Provide the (X, Y) coordinate of the cell's center where the given text is located.  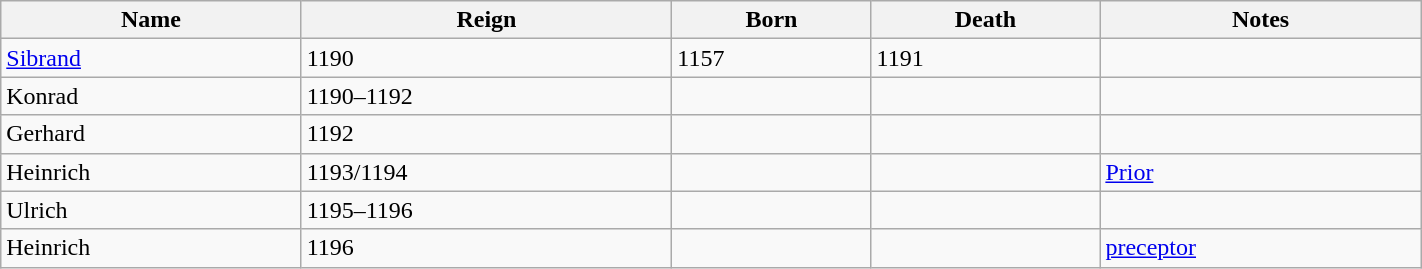
1190 (486, 58)
1190–1192 (486, 96)
Born (772, 20)
Sibrand (151, 58)
Konrad (151, 96)
1192 (486, 134)
1195–1196 (486, 210)
Name (151, 20)
preceptor (1260, 248)
1191 (986, 58)
Reign (486, 20)
Ulrich (151, 210)
1157 (772, 58)
Death (986, 20)
1196 (486, 248)
Prior (1260, 172)
Gerhard (151, 134)
Notes (1260, 20)
1193/1194 (486, 172)
